Extract the [x, y] coordinate from the center of the cell holding the provided text.  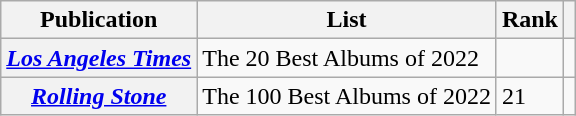
Publication [99, 20]
The 20 Best Albums of 2022 [347, 58]
Rolling Stone [99, 96]
Rank [530, 20]
List [347, 20]
21 [530, 96]
Los Angeles Times [99, 58]
The 100 Best Albums of 2022 [347, 96]
